Capture the cell that displays the provided text and extract its [x, y] central coordinate. 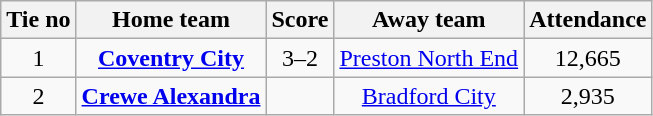
12,665 [588, 58]
Home team [171, 20]
2,935 [588, 96]
Away team [429, 20]
Crewe Alexandra [171, 96]
Score [300, 20]
Tie no [38, 20]
Bradford City [429, 96]
3–2 [300, 58]
1 [38, 58]
Coventry City [171, 58]
Attendance [588, 20]
2 [38, 96]
Preston North End [429, 58]
